Return the (X, Y) coordinate for the center point of the cell that contains the specified text.  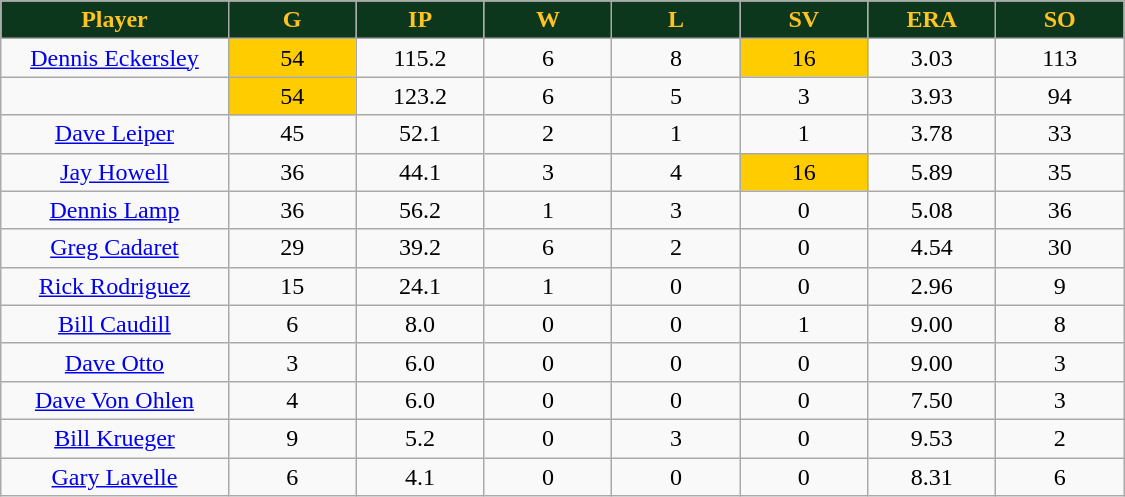
SV (804, 20)
Dave Otto (114, 362)
5.2 (420, 438)
Dennis Lamp (114, 210)
8.0 (420, 324)
115.2 (420, 58)
3.93 (932, 96)
15 (292, 286)
Dave Von Ohlen (114, 400)
Bill Krueger (114, 438)
Gary Lavelle (114, 477)
IP (420, 20)
4.54 (932, 248)
8.31 (932, 477)
94 (1060, 96)
44.1 (420, 172)
Greg Cadaret (114, 248)
33 (1060, 134)
5 (676, 96)
Bill Caudill (114, 324)
30 (1060, 248)
3.78 (932, 134)
123.2 (420, 96)
3.03 (932, 58)
39.2 (420, 248)
52.1 (420, 134)
35 (1060, 172)
45 (292, 134)
Dave Leiper (114, 134)
G (292, 20)
Rick Rodriguez (114, 286)
Jay Howell (114, 172)
ERA (932, 20)
SO (1060, 20)
5.89 (932, 172)
2.96 (932, 286)
9.53 (932, 438)
56.2 (420, 210)
Player (114, 20)
W (548, 20)
7.50 (932, 400)
5.08 (932, 210)
4.1 (420, 477)
113 (1060, 58)
L (676, 20)
Dennis Eckersley (114, 58)
29 (292, 248)
24.1 (420, 286)
